For the text-containing cell, return its midpoint in [x, y] coordinate format. 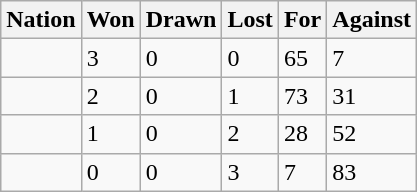
For [302, 20]
65 [302, 58]
83 [372, 172]
Against [372, 20]
Drawn [181, 20]
31 [372, 96]
Won [110, 20]
Lost [250, 20]
Nation [41, 20]
73 [302, 96]
52 [372, 134]
28 [302, 134]
